Return (x, y) of the center of cell containing provided text 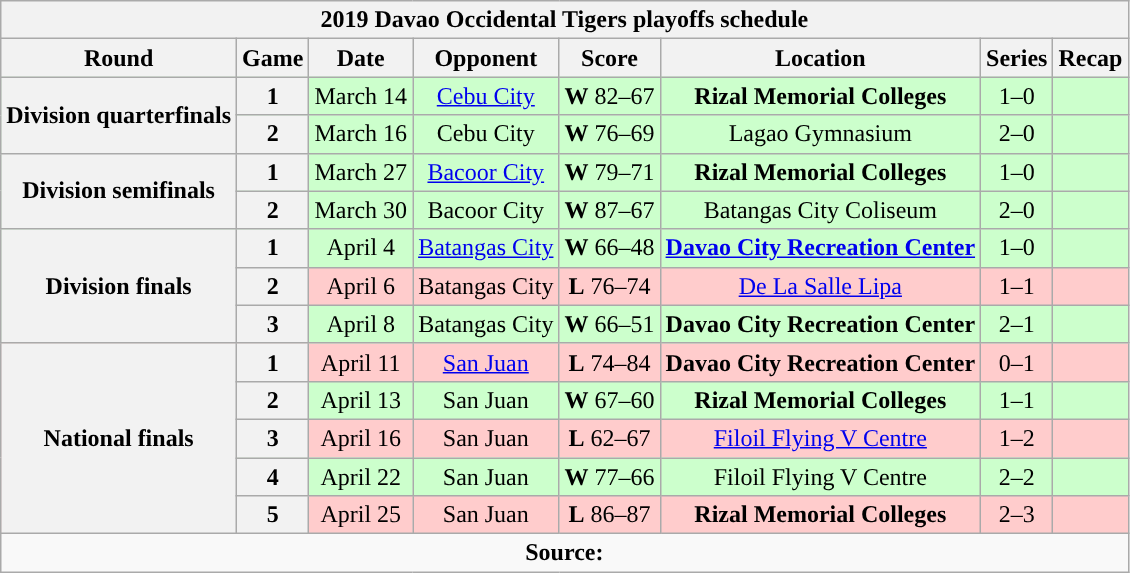
March 27 (361, 172)
Batangas City Coliseum (820, 210)
Source: (564, 553)
L 62–67 (610, 438)
Series (1017, 58)
2–2 (1017, 477)
April 13 (361, 400)
L 74–84 (610, 362)
National finals (119, 438)
W 82–67 (610, 96)
W 77–66 (610, 477)
April 6 (361, 286)
April 25 (361, 515)
Round (119, 58)
Division quarterfinals (119, 115)
W 79–71 (610, 172)
2–3 (1017, 515)
2019 Davao Occidental Tigers playoffs schedule (564, 20)
Division semifinals (119, 191)
De La Salle Lipa (820, 286)
W 67–60 (610, 400)
5 (273, 515)
March 14 (361, 96)
Lagao Gymnasium (820, 134)
Division finals (119, 286)
Game (273, 58)
April 4 (361, 248)
March 16 (361, 134)
April 8 (361, 324)
0–1 (1017, 362)
W 87–67 (610, 210)
4 (273, 477)
Location (820, 58)
1–2 (1017, 438)
March 30 (361, 210)
Recap (1090, 58)
W 66–51 (610, 324)
W 76–69 (610, 134)
April 11 (361, 362)
W 66–48 (610, 248)
April 22 (361, 477)
Opponent (486, 58)
April 16 (361, 438)
L 76–74 (610, 286)
Score (610, 58)
L 86–87 (610, 515)
Date (361, 58)
2–1 (1017, 324)
